Scan for the cell matching the given text and deliver its [X, Y] coordinate at center. 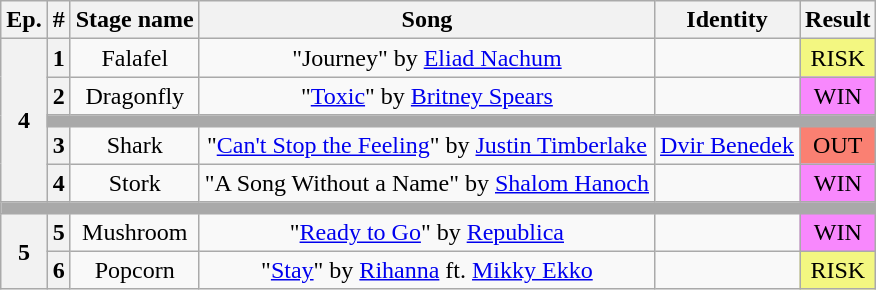
6 [58, 270]
Identity [728, 20]
"Toxic" by Britney Spears [426, 96]
"Stay" by Rihanna ft. Mikky Ekko [426, 270]
Mushroom [134, 232]
Song [426, 20]
Dragonfly [134, 96]
3 [58, 145]
"Journey" by Eliad Nachum [426, 58]
1 [58, 58]
OUT [838, 145]
"Ready to Go" by Republica [426, 232]
Falafel [134, 58]
"Can't Stop the Feeling" by Justin Timberlake [426, 145]
Ep. [24, 20]
2 [58, 96]
Shark [134, 145]
Stage name [134, 20]
# [58, 20]
Popcorn [134, 270]
"A Song Without a Name" by Shalom Hanoch [426, 183]
Dvir Benedek [728, 145]
Stork [134, 183]
Result [838, 20]
